Return the [X, Y] coordinate for the center point of the cell that contains the specified text.  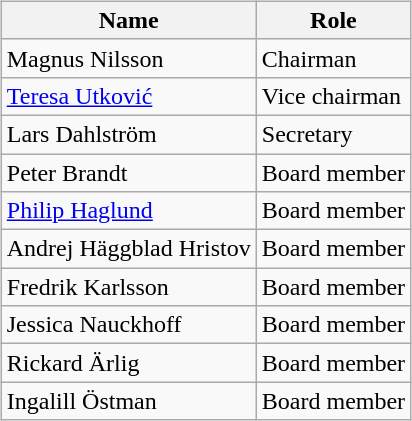
Role [333, 20]
Peter Brandt [128, 173]
Ingalill Östman [128, 401]
Philip Haglund [128, 211]
Jessica Nauckhoff [128, 325]
Magnus Nilsson [128, 58]
Fredrik Karlsson [128, 287]
Lars Dahlström [128, 134]
Chairman [333, 58]
Rickard Ärlig [128, 363]
Andrej Häggblad Hristov [128, 249]
Teresa Utković [128, 96]
Name [128, 20]
Secretary [333, 134]
Vice chairman [333, 96]
